Output the [x, y] coordinate of the center of the cell containing the given text.  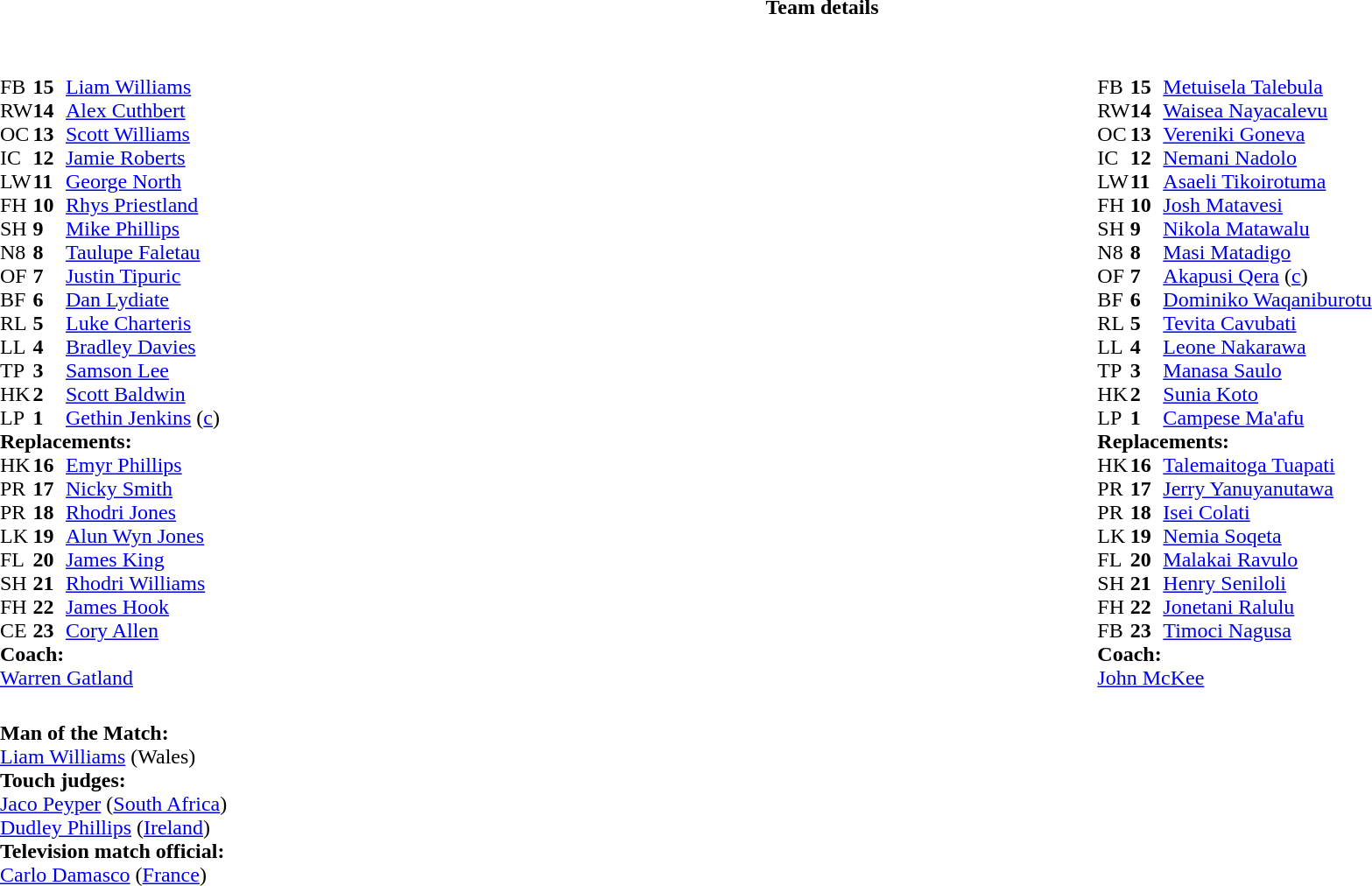
Scott Williams [143, 135]
Nikola Matawalu [1267, 229]
Metuisela Talebula [1267, 88]
James King [143, 560]
Warren Gatland [110, 678]
Timoci Nagusa [1267, 630]
Josh Matavesi [1267, 205]
CE [17, 630]
Luke Charteris [143, 324]
Sunia Koto [1267, 394]
Rhodri Williams [143, 583]
Bradley Davies [143, 347]
Henry Seniloli [1267, 583]
Liam Williams [143, 88]
George North [143, 182]
Gethin Jenkins (c) [143, 418]
Mike Phillips [143, 229]
Nemia Soqeta [1267, 536]
Akapusi Qera (c) [1267, 277]
Alun Wyn Jones [143, 536]
Manasa Saulo [1267, 371]
Isei Colati [1267, 513]
John McKee [1235, 678]
Campese Ma'afu [1267, 418]
Rhys Priestland [143, 205]
James Hook [143, 608]
Leone Nakarawa [1267, 347]
Samson Lee [143, 371]
Tevita Cavubati [1267, 324]
Emyr Phillips [143, 466]
Talemaitoga Tuapati [1267, 466]
Scott Baldwin [143, 394]
Malakai Ravulo [1267, 560]
Jerry Yanuyanutawa [1267, 489]
Waisea Nayacalevu [1267, 110]
Taulupe Faletau [143, 252]
Masi Matadigo [1267, 252]
Alex Cuthbert [143, 110]
Cory Allen [143, 630]
Dan Lydiate [143, 299]
Vereniki Goneva [1267, 135]
Rhodri Jones [143, 513]
Asaeli Tikoirotuma [1267, 182]
Nicky Smith [143, 489]
Jonetani Ralulu [1267, 608]
Dominiko Waqaniburotu [1267, 299]
Nemani Nadolo [1267, 158]
Jamie Roberts [143, 158]
Justin Tipuric [143, 277]
